Provide the [X, Y] coordinate of the cell's center where the given text is located.  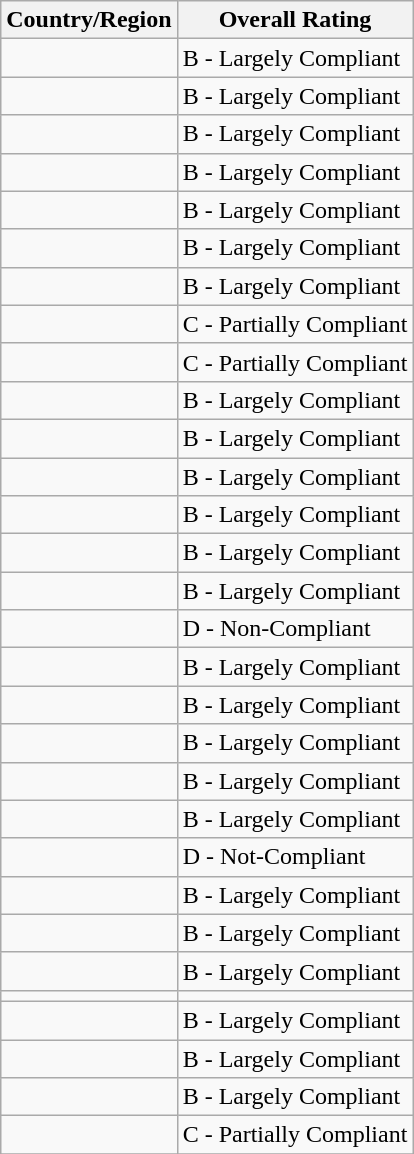
Overall Rating [295, 20]
Country/Region [89, 20]
D - Non-Compliant [295, 629]
D - Not-Compliant [295, 857]
